Determine the (x, y) coordinate at the center of the cell enclosing the given text.  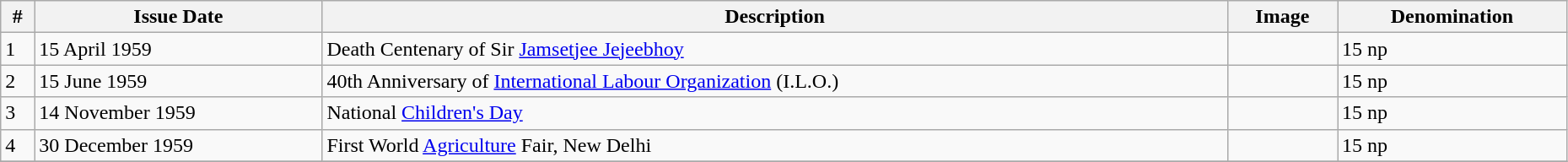
15 June 1959 (179, 81)
Image (1282, 17)
4 (18, 145)
# (18, 17)
2 (18, 81)
3 (18, 113)
1 (18, 49)
30 December 1959 (179, 145)
First World Agriculture Fair, New Delhi (774, 145)
15 April 1959 (179, 49)
Issue Date (179, 17)
Denomination (1452, 17)
Description (774, 17)
National Children's Day (774, 113)
14 November 1959 (179, 113)
Death Centenary of Sir Jamsetjee Jejeebhoy (774, 49)
40th Anniversary of International Labour Organization (I.L.O.) (774, 81)
